Pinpoint the cell where the given text exists, returning its [x, y] midpoint coordinate. 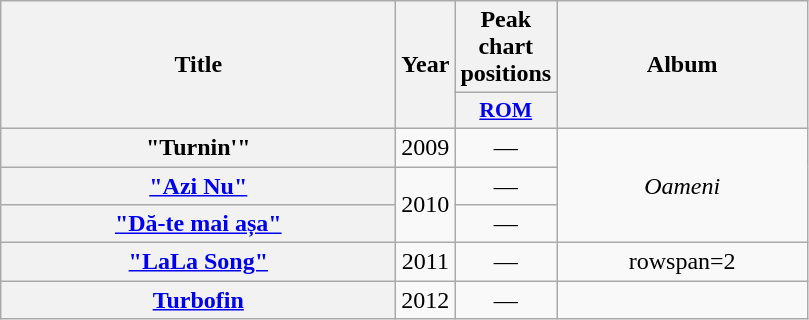
Year [426, 65]
Oameni [682, 185]
rowspan=2 [682, 262]
Peak chart positions [506, 47]
"Azi Nu" [198, 185]
2010 [426, 204]
"Turnin'" [198, 147]
2012 [426, 300]
ROM [506, 111]
"Dă-te mai așa" [198, 224]
Title [198, 65]
Album [682, 65]
"LaLa Song" [198, 262]
2009 [426, 147]
2011 [426, 262]
Turbofin [198, 300]
